Search for the cell housing the specified text and yield its (x, y) center coordinate. 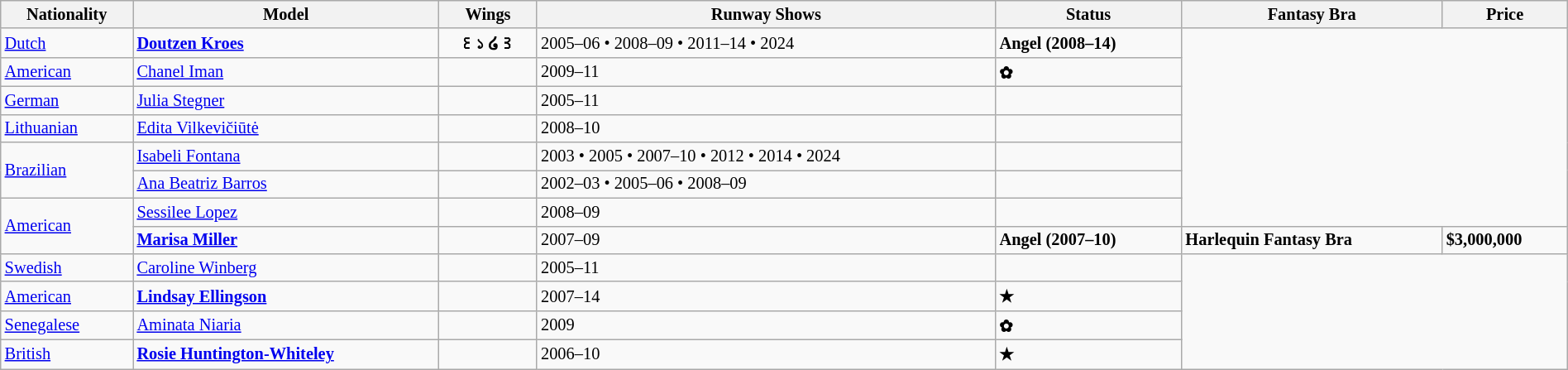
2009–11 (766, 71)
Aminata Niaria (286, 324)
Runway Shows (766, 14)
2007–14 (766, 296)
2003 • 2005 • 2007–10 • 2012 • 2014 • 2024 (766, 156)
Chanel Iman (286, 71)
Wings (488, 14)
Isabeli Fontana (286, 156)
Nationality (67, 14)
Swedish (67, 267)
2008–10 (766, 128)
Edita Vilkevičiūtė (286, 128)
Dutch (67, 43)
꒰১ ໒꒱ (488, 43)
Rosie Huntington-Whiteley (286, 354)
2002–03 • 2005–06 • 2008–09 (766, 184)
Brazilian (67, 171)
Ana Beatriz Barros (286, 184)
Angel (2007–10) (1088, 240)
Harlequin Fantasy Bra (1312, 240)
Lindsay Ellingson (286, 296)
Marisa Miller (286, 240)
Lithuanian (67, 128)
2006–10 (766, 354)
British (67, 354)
Model (286, 14)
Caroline Winberg (286, 267)
2005–06 • 2008–09 • 2011–14 • 2024 (766, 43)
Julia Stegner (286, 100)
$3,000,000 (1505, 240)
Sessilee Lopez (286, 212)
Angel (2008–14) (1088, 43)
German (67, 100)
Senegalese (67, 324)
Status (1088, 14)
2009 (766, 324)
Fantasy Bra (1312, 14)
Price (1505, 14)
2008–09 (766, 212)
2007–09 (766, 240)
Doutzen Kroes (286, 43)
